Extract the [X, Y] coordinate from the center of the cell holding the provided text.  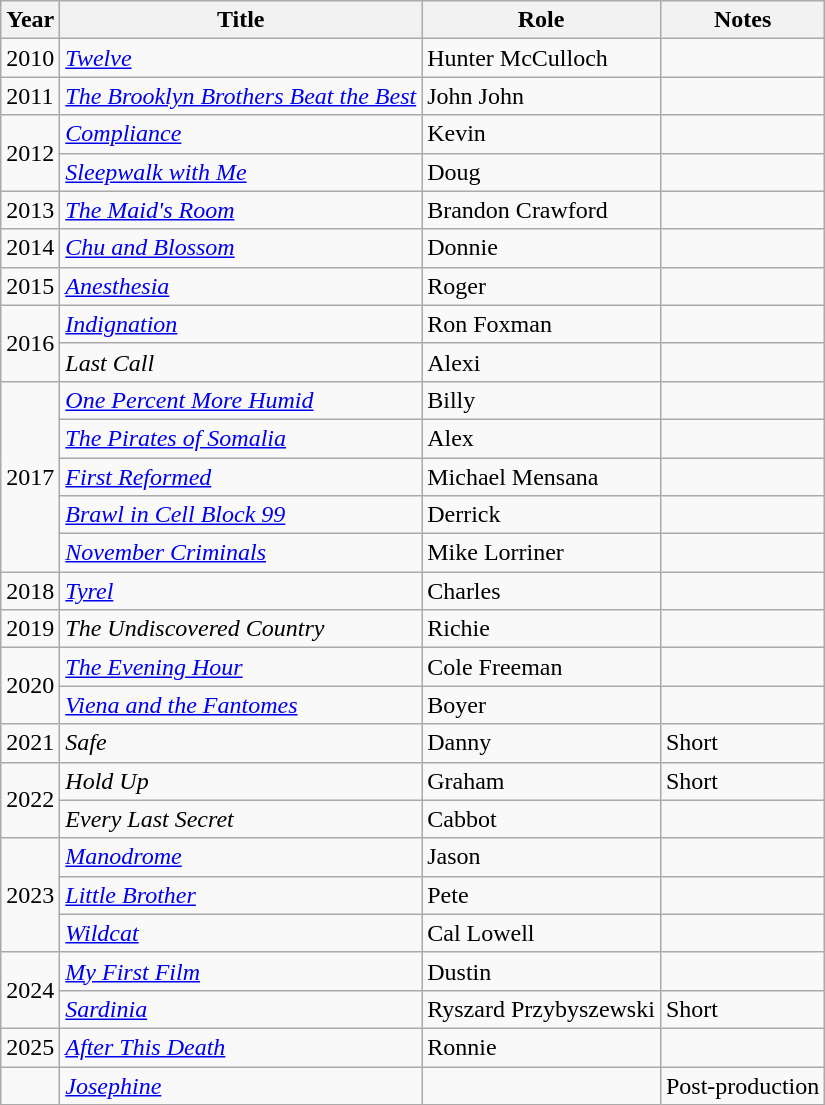
2013 [30, 210]
Year [30, 20]
Twelve [241, 58]
2022 [30, 800]
Sardinia [241, 1009]
Compliance [241, 134]
The Evening Hour [241, 667]
Notes [742, 20]
2020 [30, 686]
Cole Freeman [542, 667]
Tyrel [241, 591]
Billy [542, 400]
Last Call [241, 362]
Sleepwalk with Me [241, 172]
Jason [542, 857]
Brawl in Cell Block 99 [241, 515]
Alex [542, 438]
November Criminals [241, 553]
2019 [30, 629]
Brandon Crawford [542, 210]
Derrick [542, 515]
Kevin [542, 134]
Michael Mensana [542, 477]
Mike Lorriner [542, 553]
2016 [30, 343]
Doug [542, 172]
Donnie [542, 248]
Viena and the Fantomes [241, 705]
Pete [542, 895]
Title [241, 20]
2025 [30, 1047]
Cabbot [542, 819]
One Percent More Humid [241, 400]
Post-production [742, 1085]
Wildcat [241, 933]
Ronnie [542, 1047]
2010 [30, 58]
Graham [542, 781]
Little Brother [241, 895]
2018 [30, 591]
2017 [30, 476]
The Brooklyn Brothers Beat the Best [241, 96]
First Reformed [241, 477]
Danny [542, 743]
The Maid's Room [241, 210]
2023 [30, 895]
Hold Up [241, 781]
Dustin [542, 971]
Charles [542, 591]
Cal Lowell [542, 933]
Hunter McCulloch [542, 58]
Roger [542, 286]
Manodrome [241, 857]
The Undiscovered Country [241, 629]
Boyer [542, 705]
Richie [542, 629]
Indignation [241, 324]
2021 [30, 743]
Chu and Blossom [241, 248]
Safe [241, 743]
2011 [30, 96]
Every Last Secret [241, 819]
2015 [30, 286]
2012 [30, 153]
2014 [30, 248]
2024 [30, 990]
Ron Foxman [542, 324]
The Pirates of Somalia [241, 438]
After This Death [241, 1047]
Ryszard Przybyszewski [542, 1009]
Alexi [542, 362]
Anesthesia [241, 286]
John John [542, 96]
My First Film [241, 971]
Role [542, 20]
Josephine [241, 1085]
